Determine the (X, Y) coordinate at the center of the cell enclosing the given text.  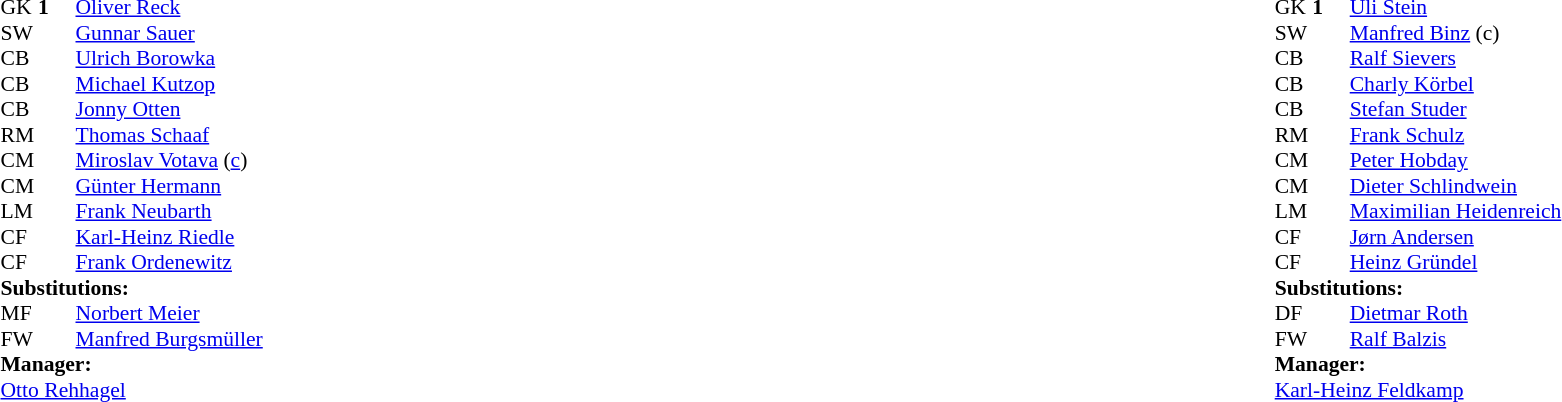
Maximilian Heidenreich (1456, 211)
Dieter Schlindwein (1456, 186)
Norbert Meier (170, 313)
MF (19, 313)
Günter Hermann (170, 186)
Dietmar Roth (1456, 313)
Jonny Otten (170, 109)
Frank Schulz (1456, 135)
Stefan Studer (1456, 109)
Frank Ordenewitz (170, 263)
Manfred Burgsmüller (170, 339)
Ulrich Borowka (170, 59)
Gunnar Sauer (170, 33)
Ralf Balzis (1456, 339)
Heinz Gründel (1456, 263)
Michael Kutzop (170, 84)
DF (1294, 313)
Frank Neubarth (170, 211)
Jørn Andersen (1456, 237)
Charly Körbel (1456, 84)
Manfred Binz (c) (1456, 33)
Ralf Sievers (1456, 59)
Miroslav Votava (c) (170, 161)
Thomas Schaaf (170, 135)
Peter Hobday (1456, 161)
Karl-Heinz Riedle (170, 237)
